Locate the cell with the specified text and output its [x, y] center coordinate. 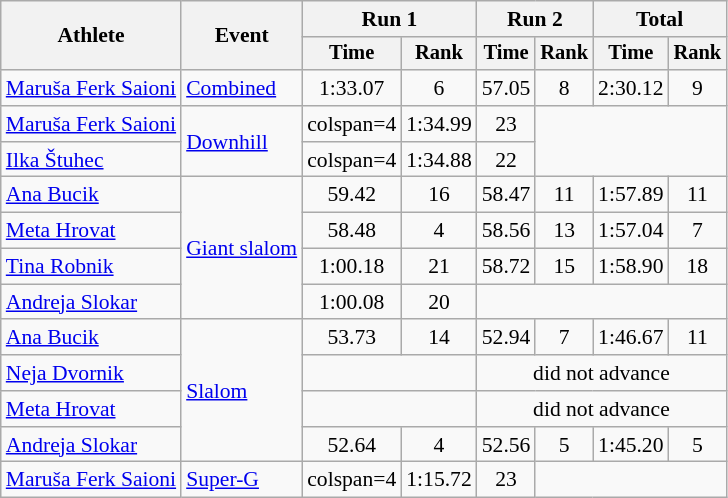
57.05 [506, 88]
1:57.89 [630, 195]
52.94 [506, 338]
Total [660, 19]
Run 2 [535, 19]
Downhill [242, 142]
53.73 [352, 338]
Tina Robnik [91, 267]
Neja Dvornik [91, 373]
52.64 [352, 445]
Slalom [242, 391]
18 [698, 267]
58.72 [506, 267]
1:00.18 [352, 267]
1:57.04 [630, 231]
Giant slalom [242, 248]
Combined [242, 88]
Event [242, 36]
58.47 [506, 195]
1:33.07 [352, 88]
9 [698, 88]
21 [438, 267]
Ilka Štuhec [91, 160]
15 [564, 267]
8 [564, 88]
52.56 [506, 445]
14 [438, 338]
Super-G [242, 480]
Athlete [91, 36]
58.56 [506, 231]
20 [438, 302]
1:15.72 [438, 480]
6 [438, 88]
1:34.88 [438, 160]
Run 1 [390, 19]
1:34.99 [438, 124]
59.42 [352, 195]
1:45.20 [630, 445]
22 [506, 160]
1:58.90 [630, 267]
16 [438, 195]
1:46.67 [630, 338]
13 [564, 231]
58.48 [352, 231]
1:00.08 [352, 302]
2:30.12 [630, 88]
